For the text-containing cell, return its midpoint in (x, y) coordinate format. 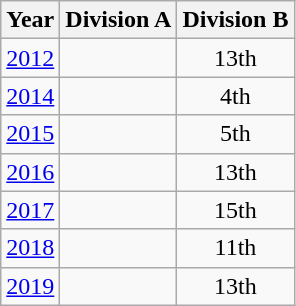
4th (236, 96)
2017 (30, 210)
15th (236, 210)
2015 (30, 134)
2014 (30, 96)
5th (236, 134)
Year (30, 20)
Division A (118, 20)
Division B (236, 20)
2018 (30, 248)
2012 (30, 58)
2016 (30, 172)
2019 (30, 286)
11th (236, 248)
